Determine the [x, y] coordinate at the center of the cell enclosing the given text.  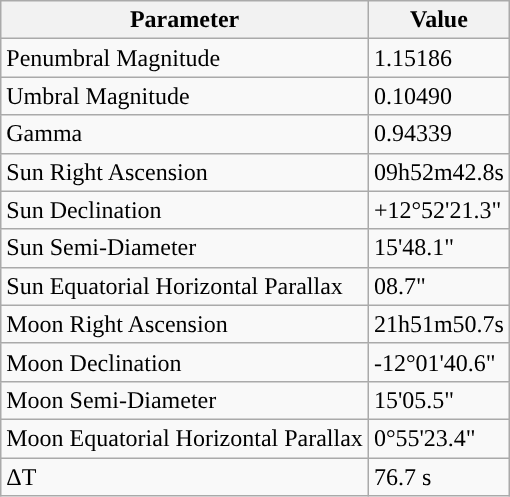
Penumbral Magnitude [185, 58]
+12°52'21.3" [438, 210]
1.15186 [438, 58]
76.7 s [438, 477]
Parameter [185, 20]
Sun Right Ascension [185, 172]
09h52m42.8s [438, 172]
Sun Equatorial Horizontal Parallax [185, 286]
15'05.5" [438, 400]
Moon Equatorial Horizontal Parallax [185, 438]
Moon Semi-Diameter [185, 400]
Moon Declination [185, 362]
ΔT [185, 477]
0.94339 [438, 134]
Sun Semi-Diameter [185, 248]
Sun Declination [185, 210]
21h51m50.7s [438, 324]
Moon Right Ascension [185, 324]
Value [438, 20]
08.7" [438, 286]
0.10490 [438, 96]
Umbral Magnitude [185, 96]
Gamma [185, 134]
0°55'23.4" [438, 438]
-12°01'40.6" [438, 362]
15'48.1" [438, 248]
